Search for the cell housing the specified text and yield its [x, y] center coordinate. 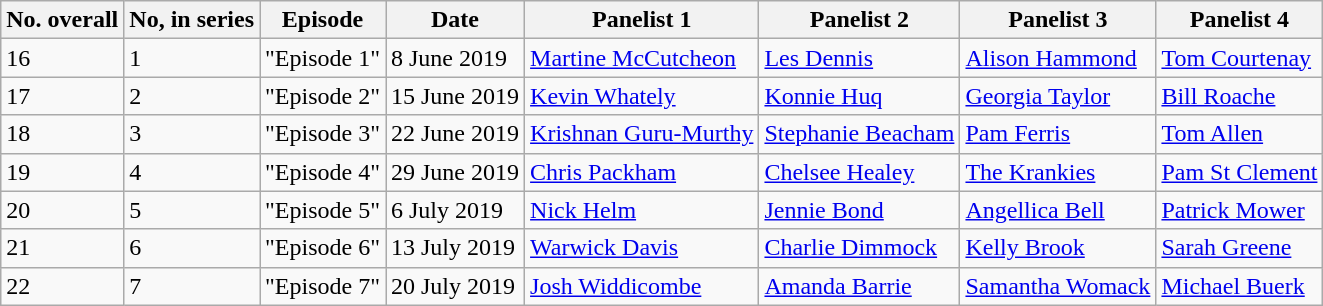
1 [192, 58]
Kevin Whately [642, 96]
Josh Widdicombe [642, 286]
19 [62, 172]
29 June 2019 [456, 172]
Tom Courtenay [1240, 58]
No, in series [192, 20]
"Episode 5" [323, 210]
7 [192, 286]
Chris Packham [642, 172]
Episode [323, 20]
Panelist 3 [1058, 20]
The Krankies [1058, 172]
"Episode 2" [323, 96]
Chelsee Healey [860, 172]
"Episode 6" [323, 248]
Krishnan Guru-Murthy [642, 134]
Martine McCutcheon [642, 58]
Les Dennis [860, 58]
"Episode 4" [323, 172]
No. overall [62, 20]
6 [192, 248]
Amanda Barrie [860, 286]
17 [62, 96]
22 [62, 286]
22 June 2019 [456, 134]
Sarah Greene [1240, 248]
Warwick Davis [642, 248]
Angellica Bell [1058, 210]
Patrick Mower [1240, 210]
Jennie Bond [860, 210]
Pam Ferris [1058, 134]
Kelly Brook [1058, 248]
Michael Buerk [1240, 286]
Date [456, 20]
Samantha Womack [1058, 286]
21 [62, 248]
15 June 2019 [456, 96]
Alison Hammond [1058, 58]
2 [192, 96]
16 [62, 58]
Panelist 4 [1240, 20]
Nick Helm [642, 210]
Tom Allen [1240, 134]
"Episode 7" [323, 286]
Georgia Taylor [1058, 96]
18 [62, 134]
6 July 2019 [456, 210]
Konnie Huq [860, 96]
Panelist 2 [860, 20]
3 [192, 134]
"Episode 3" [323, 134]
20 July 2019 [456, 286]
"Episode 1" [323, 58]
20 [62, 210]
Charlie Dimmock [860, 248]
5 [192, 210]
8 June 2019 [456, 58]
Stephanie Beacham [860, 134]
13 July 2019 [456, 248]
Bill Roache [1240, 96]
Panelist 1 [642, 20]
4 [192, 172]
Pam St Clement [1240, 172]
